Output the [X, Y] coordinate of the center of the cell containing the given text.  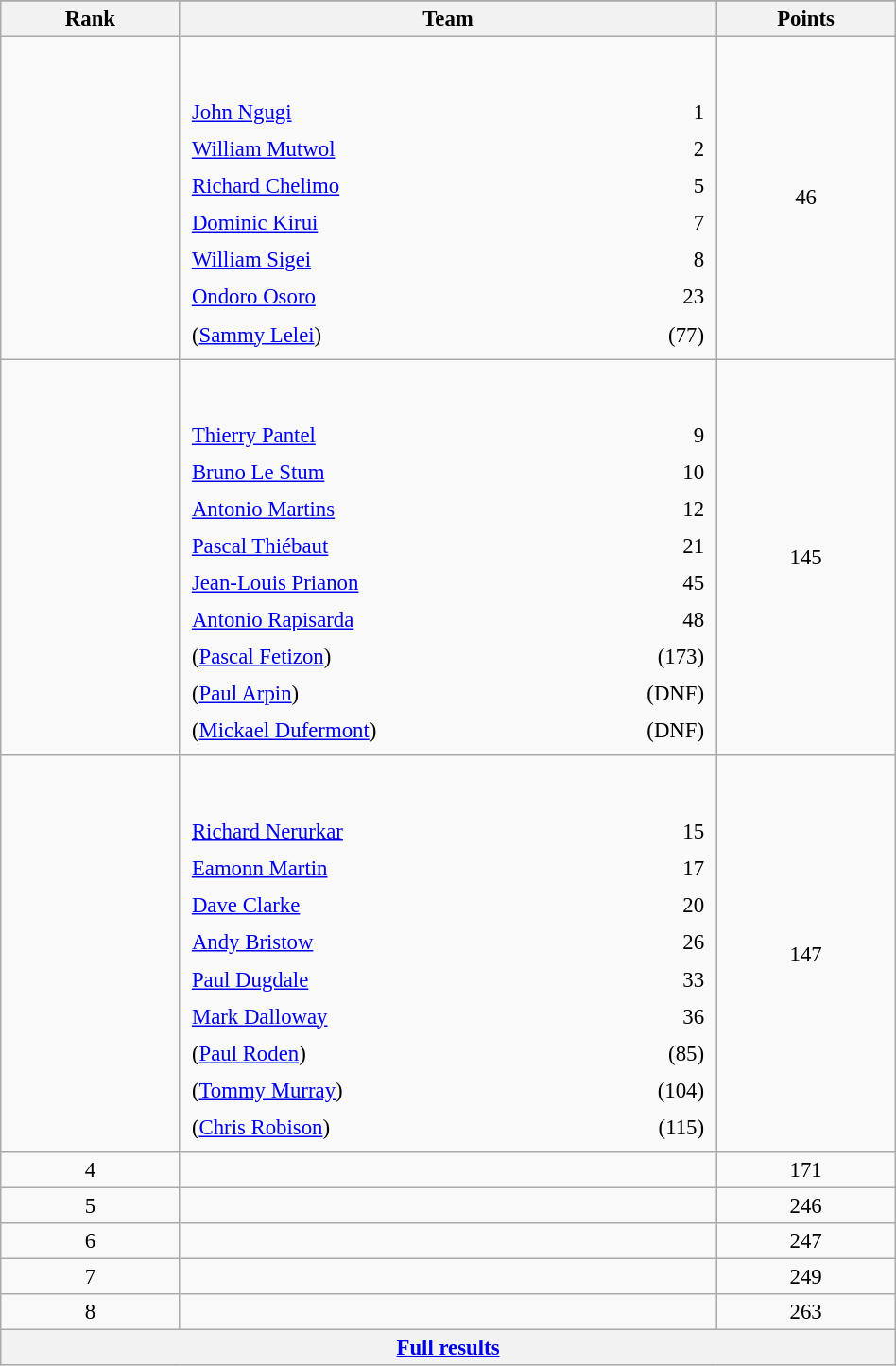
21 [643, 545]
Points [805, 19]
9 [643, 435]
Antonio Rapisarda [380, 620]
10 [643, 472]
William Sigei [389, 260]
(Mickael Dufermont) [380, 731]
145 [805, 558]
Richard Chelimo [389, 186]
12 [643, 509]
Rank [91, 19]
23 [650, 297]
4 [91, 1170]
Ondoro Osoro [389, 297]
20 [643, 906]
(Chris Robison) [380, 1127]
26 [643, 942]
2 [650, 149]
48 [643, 620]
17 [643, 869]
(173) [643, 657]
36 [643, 1016]
Mark Dalloway [380, 1016]
Dominic Kirui [389, 223]
(Paul Arpin) [380, 694]
Thierry Pantel [380, 435]
147 [805, 953]
Full results [448, 1348]
Jean-Louis Prianon [380, 582]
(77) [650, 334]
Pascal Thiébaut [380, 545]
46 [805, 199]
(Pascal Fetizon) [380, 657]
William Mutwol [389, 149]
45 [643, 582]
John Ngugi 1 William Mutwol 2 Richard Chelimo 5 Dominic Kirui 7 William Sigei 8 Ondoro Osoro 23 (Sammy Lelei) (77) [448, 199]
6 [91, 1241]
171 [805, 1170]
249 [805, 1276]
1 [650, 112]
(Sammy Lelei) [389, 334]
Eamonn Martin [380, 869]
246 [805, 1205]
(85) [643, 1053]
(104) [643, 1090]
Andy Bristow [380, 942]
Paul Dugdale [380, 979]
(115) [643, 1127]
(Paul Roden) [380, 1053]
247 [805, 1241]
John Ngugi [389, 112]
(Tommy Murray) [380, 1090]
Dave Clarke [380, 906]
263 [805, 1312]
Bruno Le Stum [380, 472]
Antonio Martins [380, 509]
Richard Nerurkar [380, 832]
15 [643, 832]
Team [448, 19]
33 [643, 979]
